Search for the cell housing the specified text and yield its (X, Y) center coordinate. 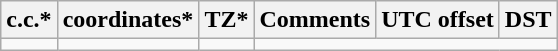
coordinates* (128, 20)
UTC offset (438, 20)
TZ* (226, 20)
DST (528, 20)
c.c.* (29, 20)
Comments (315, 20)
